Scan for the cell matching the given text and deliver its (X, Y) coordinate at center. 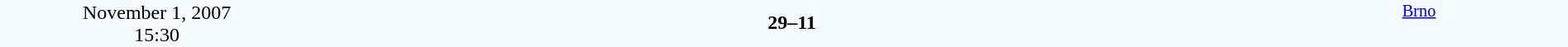
29–11 (791, 22)
November 1, 200715:30 (157, 23)
Brno (1419, 23)
